Return (x, y) of the center of cell containing provided text 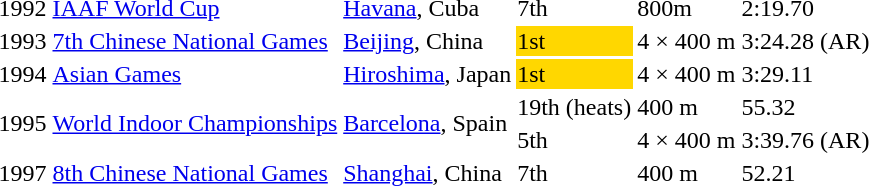
Hiroshima, Japan (428, 74)
5th (574, 140)
World Indoor Championships (195, 124)
7th Chinese National Games (195, 41)
Asian Games (195, 74)
19th (heats) (574, 107)
Barcelona, Spain (428, 124)
400 m (686, 107)
Beijing, China (428, 41)
